Provide the [x, y] coordinate of the cell's center where the given text is located.  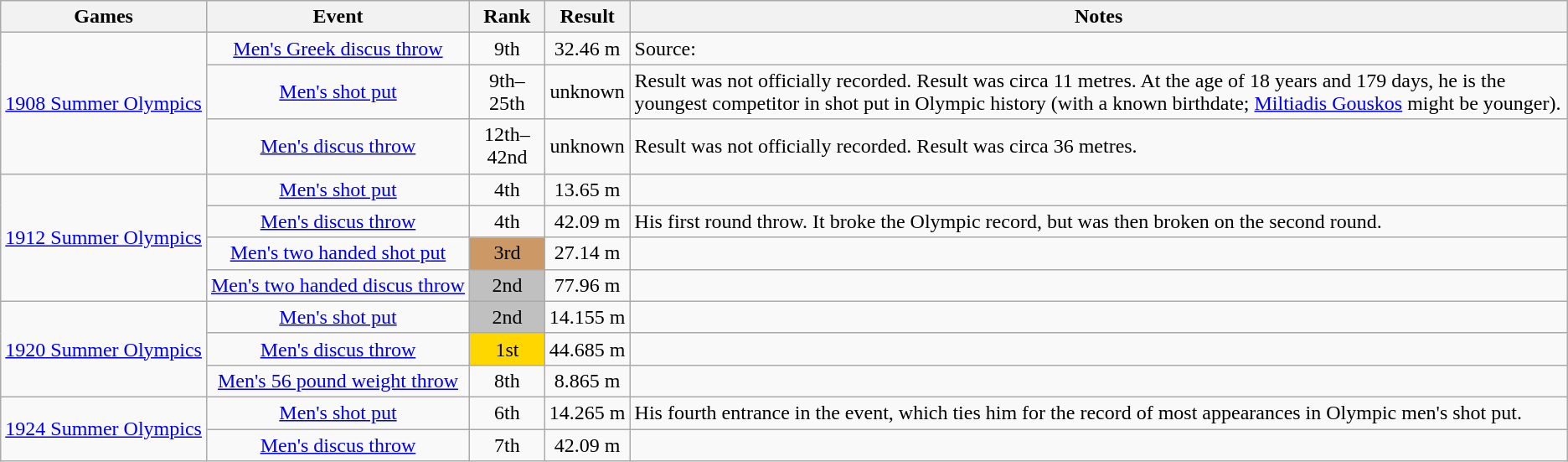
Notes [1099, 17]
1920 Summer Olympics [104, 349]
1924 Summer Olympics [104, 428]
77.96 m [587, 285]
9th–25th [507, 92]
Men's two handed shot put [338, 253]
Event [338, 17]
Source: [1099, 49]
13.65 m [587, 189]
His fourth entrance in the event, which ties him for the record of most appearances in Olympic men's shot put. [1099, 413]
14.265 m [587, 413]
His first round throw. It broke the Olympic record, but was then broken on the second round. [1099, 221]
7th [507, 445]
Men's 56 pound weight throw [338, 381]
8th [507, 381]
6th [507, 413]
44.685 m [587, 349]
9th [507, 49]
8.865 m [587, 381]
1908 Summer Olympics [104, 103]
14.155 m [587, 317]
12th–42nd [507, 146]
Men's two handed discus throw [338, 285]
3rd [507, 253]
32.46 m [587, 49]
Men's Greek discus throw [338, 49]
Result was not officially recorded. Result was circa 36 metres. [1099, 146]
Rank [507, 17]
Games [104, 17]
1st [507, 349]
Result [587, 17]
1912 Summer Olympics [104, 237]
27.14 m [587, 253]
